Return [X, Y] of the center of cell containing provided text 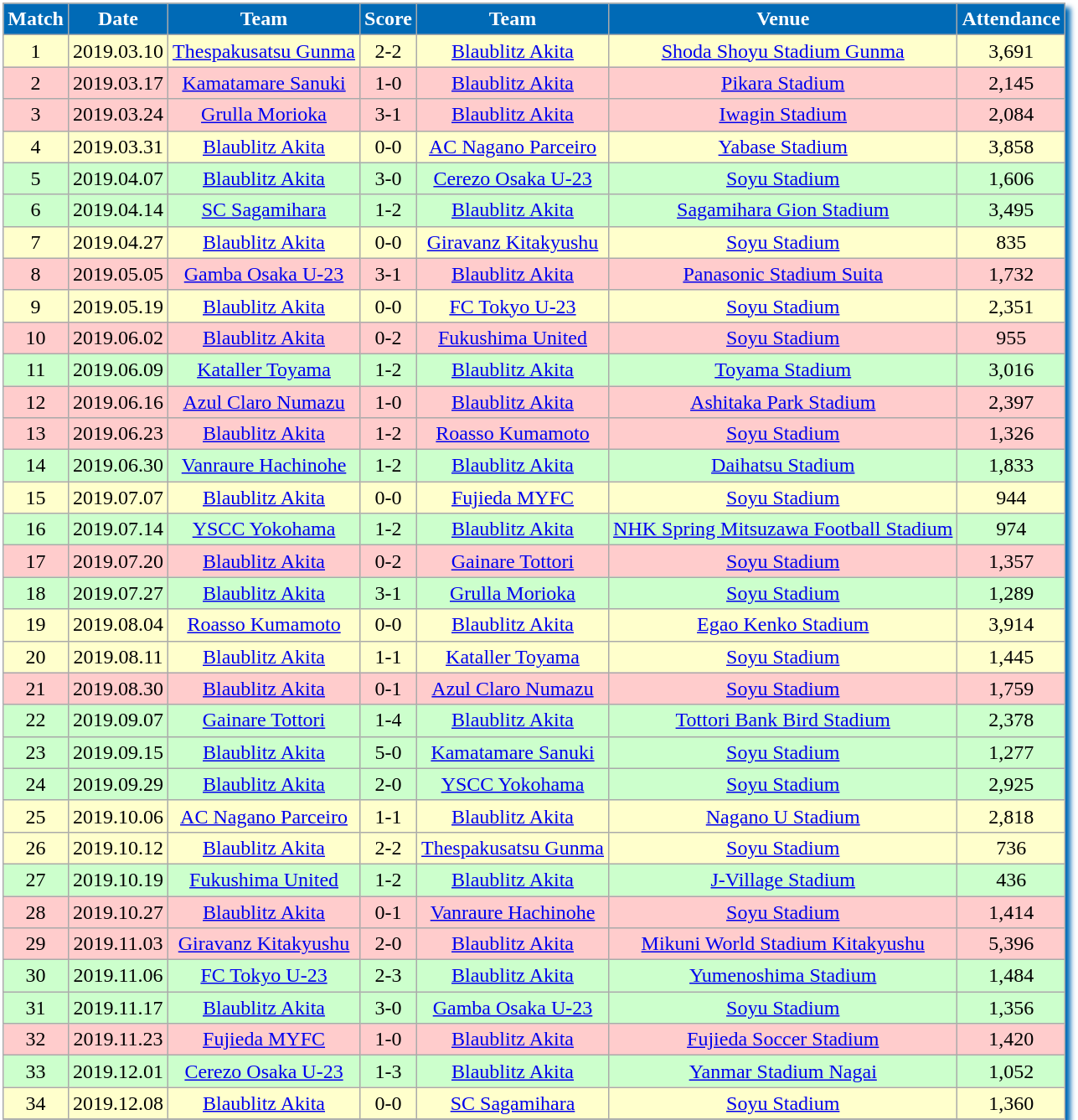
Shoda Shoyu Stadium Gunma [783, 51]
Pikara Stadium [783, 83]
10 [36, 338]
1,484 [1011, 976]
1-3 [389, 1071]
27 [36, 880]
2 [36, 83]
4 [36, 147]
2019.05.05 [117, 274]
Attendance [1011, 19]
Panasonic Stadium Suita [783, 274]
J-Village Stadium [783, 880]
1,606 [1011, 178]
2019.04.27 [117, 242]
436 [1011, 880]
8 [36, 274]
Yanmar Stadium Nagai [783, 1071]
2019.08.30 [117, 689]
12 [36, 401]
Venue [783, 19]
2019.08.11 [117, 657]
15 [36, 498]
2019.07.14 [117, 529]
1,420 [1011, 1040]
2,925 [1011, 784]
14 [36, 466]
Mikuni World Stadium Kitakyushu [783, 944]
2,397 [1011, 401]
2019.10.12 [117, 848]
7 [36, 242]
1,357 [1011, 561]
2019.05.19 [117, 306]
2019.11.23 [117, 1040]
1 [36, 51]
18 [36, 593]
Daihatsu Stadium [783, 466]
Date [117, 19]
2,351 [1011, 306]
33 [36, 1071]
31 [36, 1008]
1,289 [1011, 593]
25 [36, 816]
Egao Kenko Stadium [783, 625]
2019.03.24 [117, 115]
1,414 [1011, 912]
2019.07.27 [117, 593]
2019.09.15 [117, 752]
3,914 [1011, 625]
2019.12.08 [117, 1103]
16 [36, 529]
29 [36, 944]
Match [36, 19]
2019.06.23 [117, 434]
5 [36, 178]
2019.03.31 [117, 147]
1,759 [1011, 689]
3,495 [1011, 210]
2019.10.06 [117, 816]
28 [36, 912]
21 [36, 689]
17 [36, 561]
974 [1011, 529]
Fujieda Soccer Stadium [783, 1040]
2019.07.20 [117, 561]
5,396 [1011, 944]
736 [1011, 848]
3 [36, 115]
1,445 [1011, 657]
NHK Spring Mitsuzawa Football Stadium [783, 529]
20 [36, 657]
2,084 [1011, 115]
2,378 [1011, 720]
1,326 [1011, 434]
1,052 [1011, 1071]
6 [36, 210]
2019.11.17 [117, 1008]
34 [36, 1103]
13 [36, 434]
22 [36, 720]
1,277 [1011, 752]
5-0 [389, 752]
2019.10.27 [117, 912]
2019.03.10 [117, 51]
1-4 [389, 720]
2019.04.14 [117, 210]
2019.10.19 [117, 880]
24 [36, 784]
835 [1011, 242]
955 [1011, 338]
2019.06.02 [117, 338]
11 [36, 369]
1,360 [1011, 1103]
2019.09.29 [117, 784]
Yumenoshima Stadium [783, 976]
2019.06.16 [117, 401]
Nagano U Stadium [783, 816]
2019.07.07 [117, 498]
3,016 [1011, 369]
Score [389, 19]
Ashitaka Park Stadium [783, 401]
9 [36, 306]
Toyama Stadium [783, 369]
2,145 [1011, 83]
30 [36, 976]
1,833 [1011, 466]
2019.04.07 [117, 178]
19 [36, 625]
Yabase Stadium [783, 147]
944 [1011, 498]
Iwagin Stadium [783, 115]
1,732 [1011, 274]
3,691 [1011, 51]
2019.11.03 [117, 944]
26 [36, 848]
2-3 [389, 976]
2019.08.04 [117, 625]
23 [36, 752]
Sagamihara Gion Stadium [783, 210]
2019.06.30 [117, 466]
2019.03.17 [117, 83]
32 [36, 1040]
Tottori Bank Bird Stadium [783, 720]
2019.09.07 [117, 720]
2019.06.09 [117, 369]
3,858 [1011, 147]
1,356 [1011, 1008]
2,818 [1011, 816]
2019.12.01 [117, 1071]
2019.11.06 [117, 976]
